Extract the (X, Y) coordinate from the center of the cell holding the provided text.  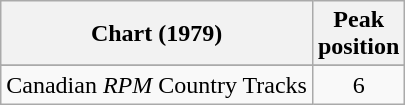
Canadian RPM Country Tracks (157, 85)
6 (358, 85)
Peakposition (358, 34)
Chart (1979) (157, 34)
